Extract the (x, y) coordinate from the center of the cell holding the provided text.  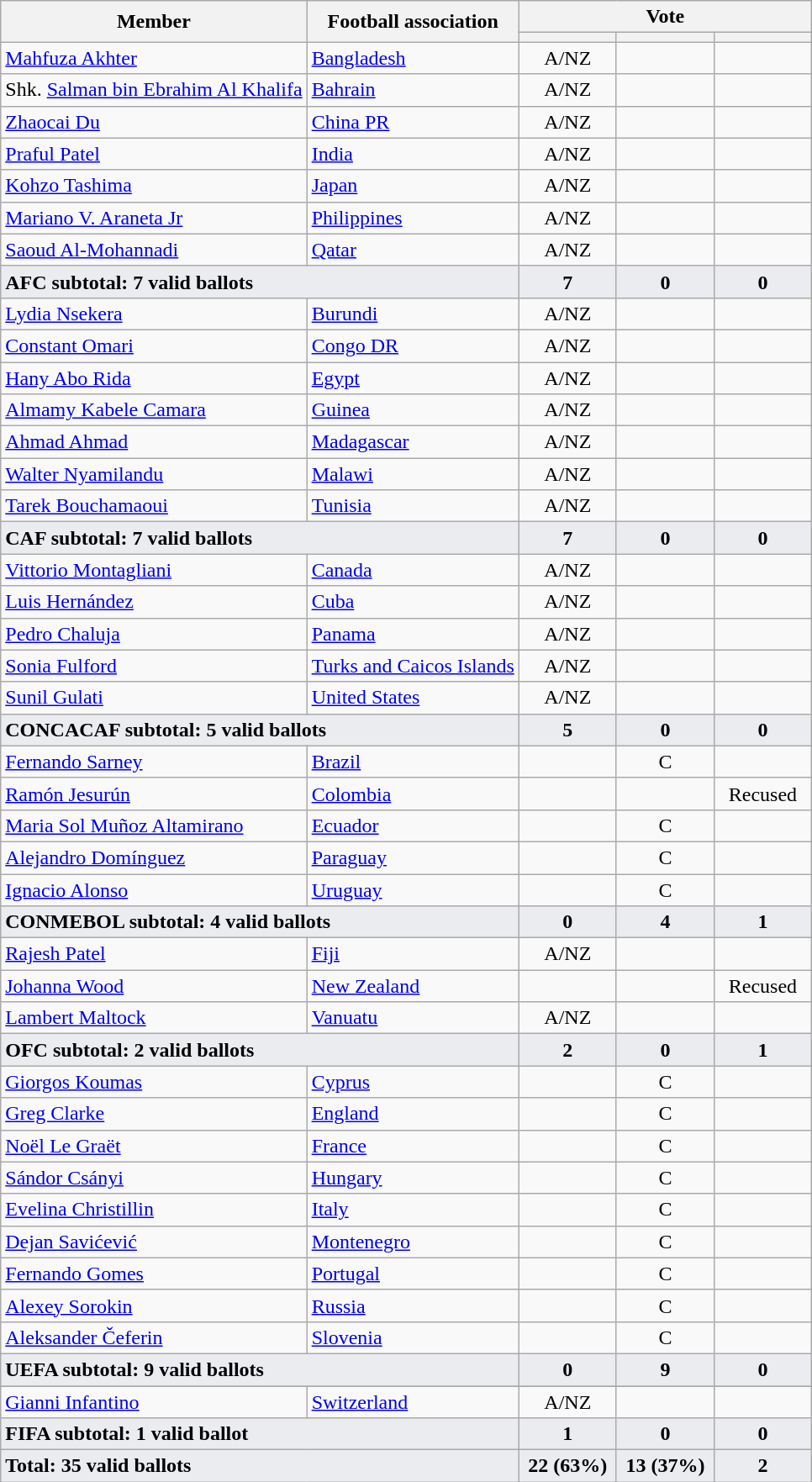
Japan (413, 186)
Saoud Al-Mohannadi (154, 250)
5 (567, 730)
Johanna Wood (154, 986)
Panama (413, 634)
Bahrain (413, 90)
Sunil Gulati (154, 698)
United States (413, 698)
Turks and Caicos Islands (413, 666)
Fiji (413, 954)
Russia (413, 1305)
Sándor Csányi (154, 1178)
Noël Le Graët (154, 1146)
Almamy Kabele Camara (154, 410)
Zhaocai Du (154, 122)
Vanuatu (413, 1018)
Mahfuza Akhter (154, 58)
Bangladesh (413, 58)
Alejandro Domínguez (154, 857)
England (413, 1114)
Lydia Nsekera (154, 314)
Vote (665, 17)
Colombia (413, 794)
Hany Abo Rida (154, 377)
Greg Clarke (154, 1114)
India (413, 154)
9 (665, 1369)
Egypt (413, 377)
Brazil (413, 762)
Lambert Maltock (154, 1018)
22 (63%) (567, 1466)
Hungary (413, 1178)
4 (665, 922)
Maria Sol Muñoz Altamirano (154, 825)
Vittorio Montagliani (154, 570)
Ahmad Ahmad (154, 442)
Pedro Chaluja (154, 634)
Walter Nyamilandu (154, 474)
CONMEBOL subtotal: 4 valid ballots (261, 922)
Gianni Infantino (154, 1401)
Tarek Bouchamaoui (154, 506)
Constant Omari (154, 345)
Ramón Jesurún (154, 794)
Aleksander Čeferin (154, 1337)
Burundi (413, 314)
France (413, 1146)
UEFA subtotal: 9 valid ballots (261, 1369)
Ignacio Alonso (154, 890)
Mariano V. Araneta Jr (154, 218)
AFC subtotal: 7 valid ballots (261, 282)
Member (154, 22)
Canada (413, 570)
Cyprus (413, 1082)
Cuba (413, 602)
Fernando Gomes (154, 1274)
Football association (413, 22)
Slovenia (413, 1337)
Total: 35 valid ballots (261, 1466)
Uruguay (413, 890)
Fernando Sarney (154, 762)
CONCACAF subtotal: 5 valid ballots (261, 730)
Guinea (413, 410)
Malawi (413, 474)
New Zealand (413, 986)
Tunisia (413, 506)
Ecuador (413, 825)
Switzerland (413, 1401)
Montenegro (413, 1242)
Madagascar (413, 442)
Portugal (413, 1274)
Congo DR (413, 345)
Luis Hernández (154, 602)
Qatar (413, 250)
Alexey Sorokin (154, 1305)
Kohzo Tashima (154, 186)
Rajesh Patel (154, 954)
Praful Patel (154, 154)
CAF subtotal: 7 valid ballots (261, 538)
FIFA subtotal: 1 valid ballot (261, 1434)
China PR (413, 122)
Philippines (413, 218)
Dejan Savićević (154, 1242)
Paraguay (413, 857)
OFC subtotal: 2 valid ballots (261, 1050)
Evelina Christillin (154, 1210)
13 (37%) (665, 1466)
Shk. Salman bin Ebrahim Al Khalifa (154, 90)
Sonia Fulford (154, 666)
Giorgos Koumas (154, 1082)
Italy (413, 1210)
